Return (X, Y) of the center of cell containing provided text 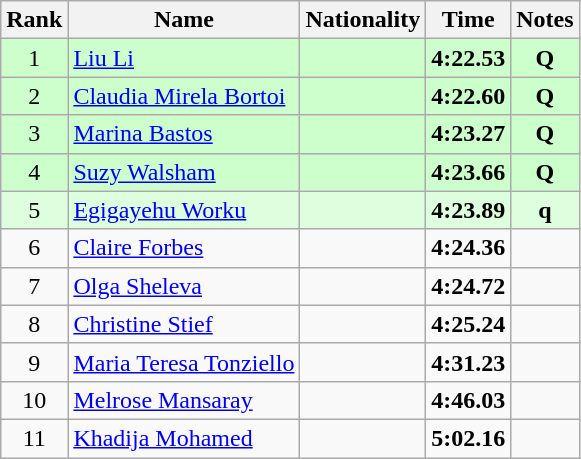
4:22.60 (468, 96)
11 (34, 438)
2 (34, 96)
Egigayehu Worku (184, 210)
4:24.72 (468, 286)
Claudia Mirela Bortoi (184, 96)
5 (34, 210)
5:02.16 (468, 438)
4 (34, 172)
Time (468, 20)
8 (34, 324)
4:23.66 (468, 172)
4:22.53 (468, 58)
Melrose Mansaray (184, 400)
4:46.03 (468, 400)
Nationality (363, 20)
Rank (34, 20)
Claire Forbes (184, 248)
7 (34, 286)
9 (34, 362)
Khadija Mohamed (184, 438)
4:23.89 (468, 210)
q (545, 210)
Marina Bastos (184, 134)
Notes (545, 20)
10 (34, 400)
Christine Stief (184, 324)
4:25.24 (468, 324)
4:31.23 (468, 362)
4:23.27 (468, 134)
Olga Sheleva (184, 286)
6 (34, 248)
4:24.36 (468, 248)
3 (34, 134)
1 (34, 58)
Name (184, 20)
Maria Teresa Tonziello (184, 362)
Liu Li (184, 58)
Suzy Walsham (184, 172)
